Capture the cell that displays the provided text and extract its [X, Y] central coordinate. 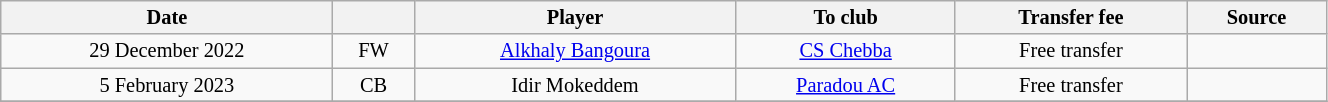
29 December 2022 [167, 51]
Transfer fee [1070, 17]
Idir Mokeddem [575, 85]
Date [167, 17]
To club [846, 17]
FW [374, 51]
Alkhaly Bangoura [575, 51]
Player [575, 17]
Paradou AC [846, 85]
CS Chebba [846, 51]
5 February 2023 [167, 85]
Source [1257, 17]
CB [374, 85]
